Extract the [x, y] coordinate from the center of the cell holding the provided text.  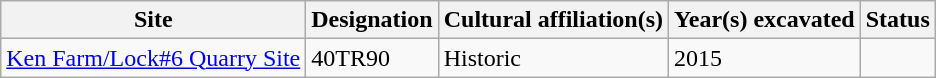
2015 [765, 58]
Status [898, 20]
Historic [553, 58]
Designation [372, 20]
40TR90 [372, 58]
Ken Farm/Lock#6 Quarry Site [154, 58]
Cultural affiliation(s) [553, 20]
Site [154, 20]
Year(s) excavated [765, 20]
